Locate the cell with the specified text and output its (X, Y) center coordinate. 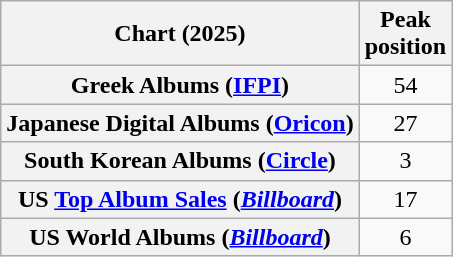
South Korean Albums (Circle) (180, 161)
Japanese Digital Albums (Oricon) (180, 123)
US Top Album Sales (Billboard) (180, 199)
17 (405, 199)
54 (405, 85)
3 (405, 161)
Peakposition (405, 34)
US World Albums (Billboard) (180, 237)
Greek Albums (IFPI) (180, 85)
6 (405, 237)
27 (405, 123)
Chart (2025) (180, 34)
